Identify which cell holds the provided text, then report its [x, y] central coordinate. 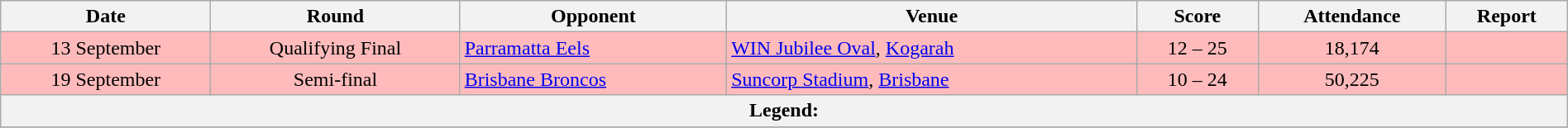
Semi-final [336, 79]
Score [1198, 17]
Parramatta Eels [593, 48]
Brisbane Broncos [593, 79]
Opponent [593, 17]
18,174 [1351, 48]
Suncorp Stadium, Brisbane [932, 79]
WIN Jubilee Oval, Kogarah [932, 48]
50,225 [1351, 79]
Legend: [784, 111]
Attendance [1351, 17]
10 – 24 [1198, 79]
Venue [932, 17]
Qualifying Final [336, 48]
Date [106, 17]
19 September [106, 79]
Report [1507, 17]
Round [336, 17]
12 – 25 [1198, 48]
13 September [106, 48]
